Extract the (X, Y) coordinate from the center of the cell holding the provided text.  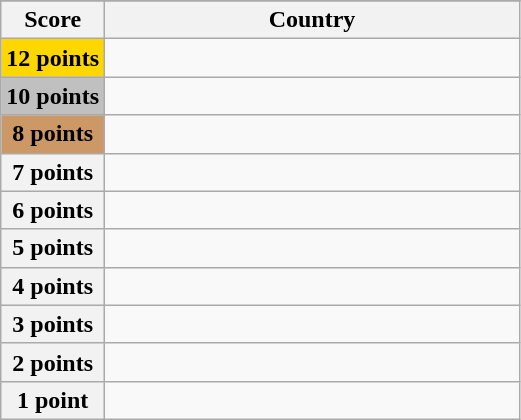
1 point (53, 400)
8 points (53, 134)
10 points (53, 96)
7 points (53, 172)
12 points (53, 58)
5 points (53, 248)
3 points (53, 324)
Country (312, 20)
2 points (53, 362)
4 points (53, 286)
Score (53, 20)
6 points (53, 210)
